Scan for the cell matching the given text and deliver its [X, Y] coordinate at center. 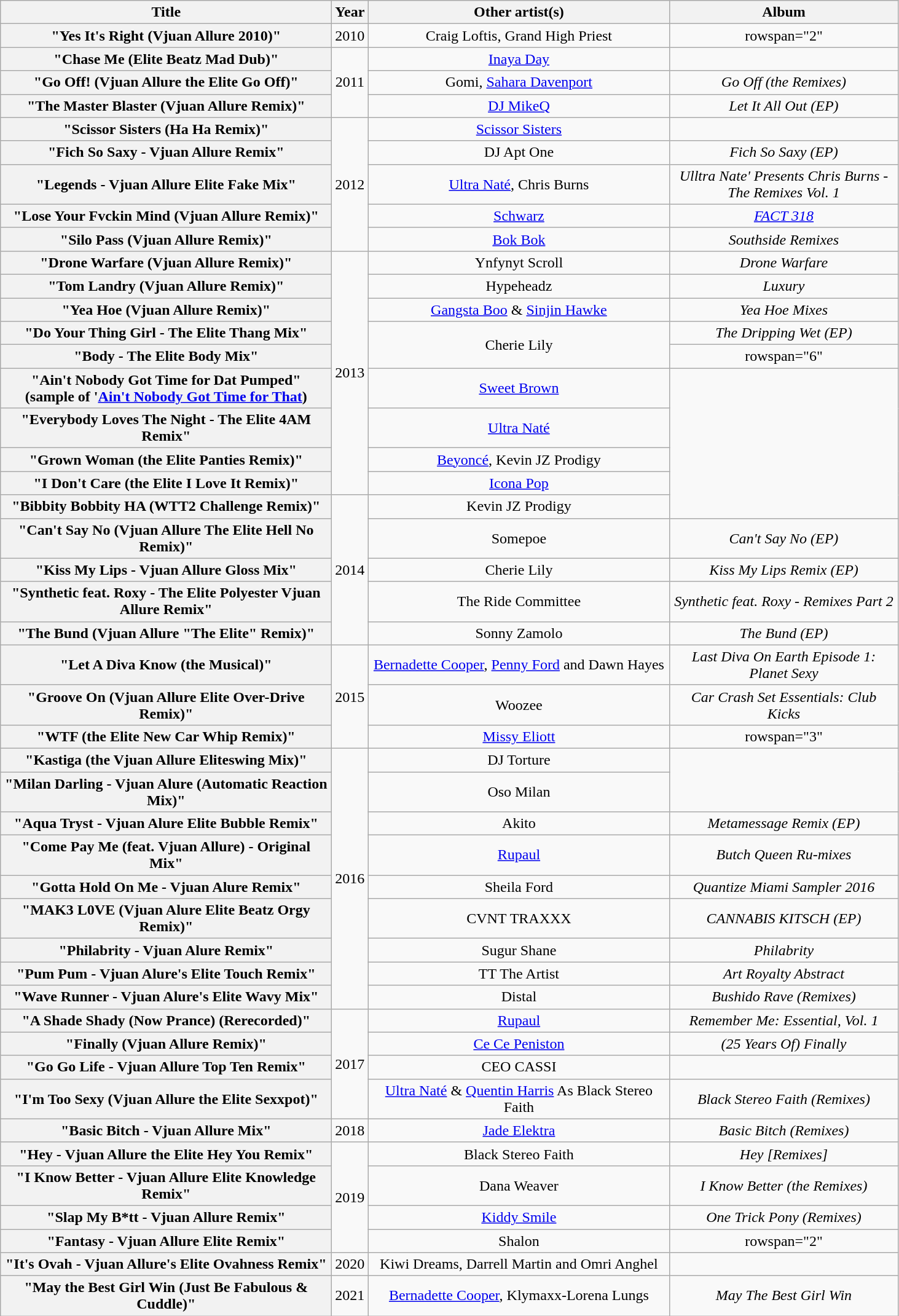
Icona Pop [519, 483]
"Philabrity - Vjuan Alure Remix" [166, 950]
"Slap My B*tt - Vjuan Allure Remix" [166, 1217]
Ynfynyt Scroll [519, 262]
"MAK3 L0VE (Vjuan Alure Elite Beatz Orgy Remix)" [166, 918]
rowspan="3" [784, 736]
"Fantasy - Vjuan Allure Elite Remix" [166, 1241]
Car Crash Set Essentials: Club Kicks [784, 704]
"Pum Pum - Vjuan Alure's Elite Touch Remix" [166, 974]
Album [784, 12]
Missy Eliott [519, 736]
Gomi, Sahara Davenport [519, 82]
Craig Loftis, Grand High Priest [519, 36]
Art Royalty Abstract [784, 974]
Kiddy Smile [519, 1217]
"I Don't Care (the Elite I Love It Remix)" [166, 483]
I Know Better (the Remixes) [784, 1185]
Let It All Out (EP) [784, 106]
"Milan Darling - Vjuan Alure (Automatic Reaction Mix)" [166, 792]
Bushido Rave (Remixes) [784, 997]
"Scissor Sisters (Ha Ha Remix)" [166, 129]
Beyoncé, Kevin JZ Prodigy [519, 460]
2016 [350, 878]
"Fich So Saxy - Vjuan Allure Remix" [166, 152]
Year [350, 12]
Schwarz [519, 216]
One Trick Pony (Remixes) [784, 1217]
Title [166, 12]
"Kiss My Lips - Vjuan Allure Gloss Mix" [166, 570]
"Go Off! (Vjuan Allure the Elite Go Off)" [166, 82]
Philabrity [784, 950]
CANNABIS KITSCH (EP) [784, 918]
2011 [350, 82]
2010 [350, 36]
Shalon [519, 1241]
CVNT TRAXXX [519, 918]
"WTF (the Elite New Car Whip Remix)" [166, 736]
Black Stereo Faith [519, 1154]
Jade Elektra [519, 1130]
Go Off (the Remixes) [784, 82]
Ultra Naté [519, 428]
Bernadette Cooper, Klymaxx-Lorena Lungs [519, 1296]
"Everybody Loves The Night - The Elite 4AM Remix" [166, 428]
Ultra Naté, Chris Burns [519, 184]
Sweet Brown [519, 388]
2012 [350, 184]
2014 [350, 570]
"I Know Better - Vjuan Allure Elite Knowledge Remix" [166, 1185]
Oso Milan [519, 792]
Basic Bitch (Remixes) [784, 1130]
Sheila Ford [519, 887]
2021 [350, 1296]
"Wave Runner - Vjuan Alure's Elite Wavy Mix" [166, 997]
Scissor Sisters [519, 129]
FACT 318 [784, 216]
"Let A Diva Know (the Musical)" [166, 665]
"Chase Me (Elite Beatz Mad Dub)" [166, 59]
"Do Your Thing Girl - The Elite Thang Mix" [166, 333]
Ultra Naté & Quentin Harris As Black Stereo Faith [519, 1099]
The Dripping Wet (EP) [784, 333]
"Go Go Life - Vjuan Allure Top Ten Remix" [166, 1067]
rowspan="6" [784, 357]
Metamessage Remix (EP) [784, 824]
Sugur Shane [519, 950]
Luxury [784, 286]
2020 [350, 1264]
TT The Artist [519, 974]
2018 [350, 1130]
DJ MikeQ [519, 106]
"May the Best Girl Win (Just Be Fabulous & Cuddle)" [166, 1296]
"Groove On (Vjuan Allure Elite Over-Drive Remix)" [166, 704]
"Yes It's Right (Vjuan Allure 2010)" [166, 36]
Hypeheadz [519, 286]
"Synthetic feat. Roxy - The Elite Polyester Vjuan Allure Remix" [166, 601]
"Basic Bitch - Vjuan Allure Mix" [166, 1130]
Kevin JZ Prodigy [519, 506]
"Bibbity Bobbity HA (WTT2 Challenge Remix)" [166, 506]
Butch Queen Ru-mixes [784, 856]
"Aqua Tryst - Vjuan Alure Elite Bubble Remix" [166, 824]
"Legends - Vjuan Allure Elite Fake Mix" [166, 184]
"The Bund (Vjuan Allure "The Elite" Remix)" [166, 633]
"Yea Hoe (Vjuan Allure Remix)" [166, 309]
May The Best Girl Win [784, 1296]
Synthetic feat. Roxy - Remixes Part 2 [784, 601]
"It's Ovah - Vjuan Allure's Elite Ovahness Remix" [166, 1264]
Akito [519, 824]
Inaya Day [519, 59]
"The Master Blaster (Vjuan Allure Remix)" [166, 106]
Kiss My Lips Remix (EP) [784, 570]
"A Shade Shady (Now Prance) (Rerecorded)" [166, 1020]
Remember Me: Essential, Vol. 1 [784, 1020]
2019 [350, 1197]
"Silo Pass (Vjuan Allure Remix)" [166, 239]
Can't Say No (EP) [784, 538]
Dana Weaver [519, 1185]
Ce Ce Peniston [519, 1044]
Distal [519, 997]
Gangsta Boo & Sinjin Hawke [519, 309]
"Lose Your Fvckin Mind (Vjuan Allure Remix)" [166, 216]
Ulltra Nate' Presents Chris Burns - The Remixes Vol. 1 [784, 184]
DJ Apt One [519, 152]
Woozee [519, 704]
"Can't Say No (Vjuan Allure The Elite Hell No Remix)" [166, 538]
"Grown Woman (the Elite Panties Remix)" [166, 460]
Last Diva On Earth Episode 1: Planet Sexy [784, 665]
Black Stereo Faith (Remixes) [784, 1099]
2017 [350, 1063]
The Ride Committee [519, 601]
"I'm Too Sexy (Vjuan Allure the Elite Sexxpot)" [166, 1099]
"Finally (Vjuan Allure Remix)" [166, 1044]
Other artist(s) [519, 12]
DJ Torture [519, 760]
CEO CASSI [519, 1067]
"Ain't Nobody Got Time for Dat Pumped" (sample of 'Ain't Nobody Got Time for That) [166, 388]
"Come Pay Me (feat. Vjuan Allure) - Original Mix" [166, 856]
"Hey - Vjuan Allure the Elite Hey You Remix" [166, 1154]
2015 [350, 696]
Quantize Miami Sampler 2016 [784, 887]
(25 Years Of) Finally [784, 1044]
Kiwi Dreams, Darrell Martin and Omri Anghel [519, 1264]
Sonny Zamolo [519, 633]
2013 [350, 372]
"Body - The Elite Body Mix" [166, 357]
Fich So Saxy (EP) [784, 152]
"Gotta Hold On Me - Vjuan Alure Remix" [166, 887]
Yea Hoe Mixes [784, 309]
Somepoe [519, 538]
"Tom Landry (Vjuan Allure Remix)" [166, 286]
Hey [Remixes] [784, 1154]
Southside Remixes [784, 239]
Bernadette Cooper, Penny Ford and Dawn Hayes [519, 665]
"Drone Warfare (Vjuan Allure Remix)" [166, 262]
"Kastiga (the Vjuan Allure Eliteswing Mix)" [166, 760]
Drone Warfare [784, 262]
Bok Bok [519, 239]
The Bund (EP) [784, 633]
